Identify which cell holds the provided text, then report its [x, y] central coordinate. 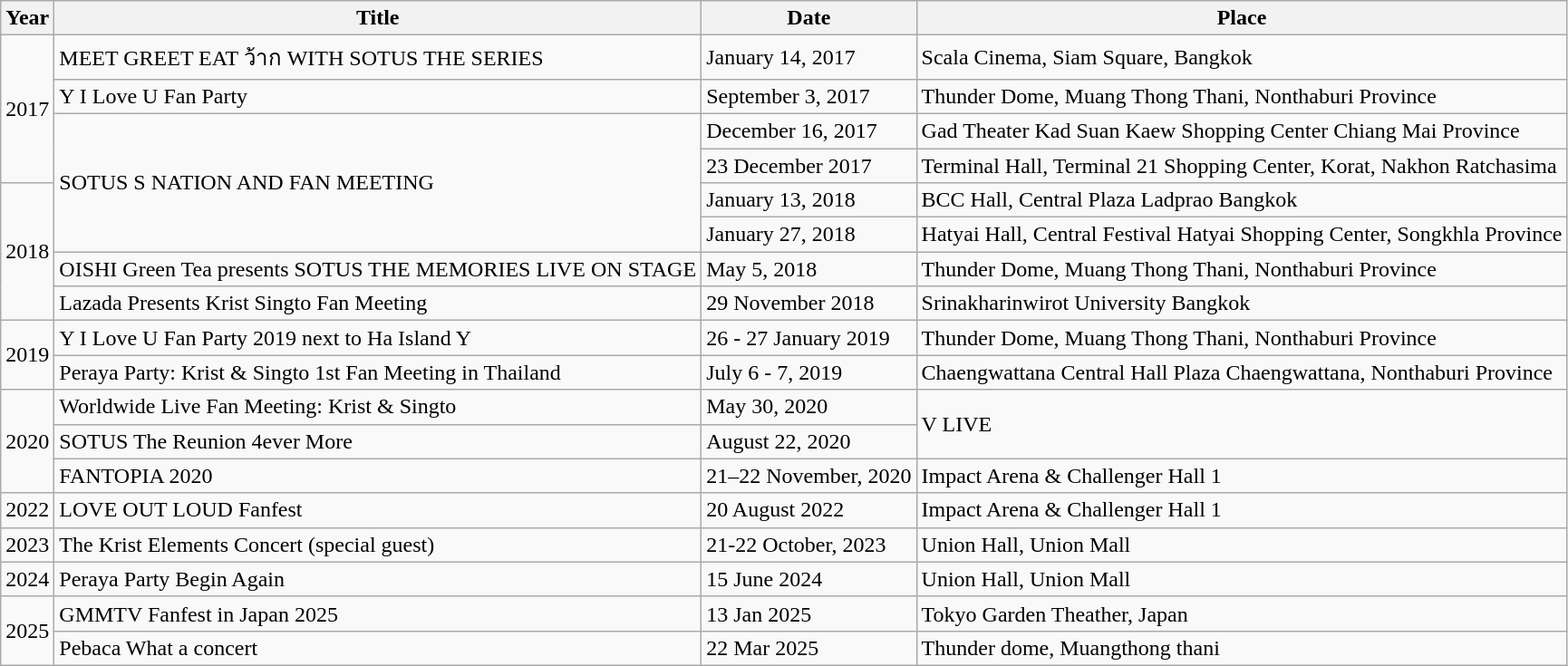
2019 [27, 355]
V LIVE [1242, 424]
January 13, 2018 [808, 200]
Y I Love U Fan Party 2019 next to Ha Island Y [378, 338]
Year [27, 18]
15 June 2024 [808, 579]
Peraya Party Begin Again [378, 579]
21-22 October, 2023 [808, 545]
23 December 2017 [808, 166]
Gad Theater Kad Suan Kaew Shopping Center Chiang Mai Province [1242, 130]
LOVE OUT LOUD Fanfest [378, 510]
Worldwide Live Fan Meeting: Krist & Singto [378, 407]
13 Jan 2025 [808, 613]
Pebaca What a concert [378, 648]
Date [808, 18]
2018 [27, 252]
September 3, 2017 [808, 96]
Terminal Hall, Terminal 21 Shopping Center, Korat, Nakhon Ratchasima [1242, 166]
January 27, 2018 [808, 235]
FANTOPIA 2020 [378, 476]
2020 [27, 441]
SOTUS The Reunion 4ever More [378, 441]
Thunder dome, Muangthong thani [1242, 648]
August 22, 2020 [808, 441]
2024 [27, 579]
21–22 November, 2020 [808, 476]
26 - 27 January 2019 [808, 338]
Scala Cinema, Siam Square, Bangkok [1242, 58]
BCC Hall, Central Plaza Ladprao Bangkok [1242, 200]
May 5, 2018 [808, 269]
Srinakharinwirot University Bangkok [1242, 304]
OISHI Green Tea presents SOTUS THE MEMORIES LIVE ON STAGE [378, 269]
2023 [27, 545]
2022 [27, 510]
GMMTV Fanfest in Japan 2025 [378, 613]
Title [378, 18]
July 6 - 7, 2019 [808, 372]
December 16, 2017 [808, 130]
January 14, 2017 [808, 58]
MEET GREET EAT ว้าก WITH SOTUS THE SERIES [378, 58]
Tokyo Garden Theather, Japan [1242, 613]
Peraya Party: Krist & Singto 1st Fan Meeting in Thailand [378, 372]
Place [1242, 18]
Y I Love U Fan Party [378, 96]
29 November 2018 [808, 304]
Hatyai Hall, Central Festival Hatyai Shopping Center, Songkhla Province [1242, 235]
May 30, 2020 [808, 407]
The Krist Elements Concert (special guest) [378, 545]
20 August 2022 [808, 510]
2017 [27, 109]
22 Mar 2025 [808, 648]
2025 [27, 631]
Chaengwattana Central Hall Plaza Chaengwattana, Nonthaburi Province [1242, 372]
Lazada Presents Krist Singto Fan Meeting [378, 304]
SOTUS S NATION AND FAN MEETING [378, 182]
